Scan for the cell matching the given text and deliver its (X, Y) coordinate at center. 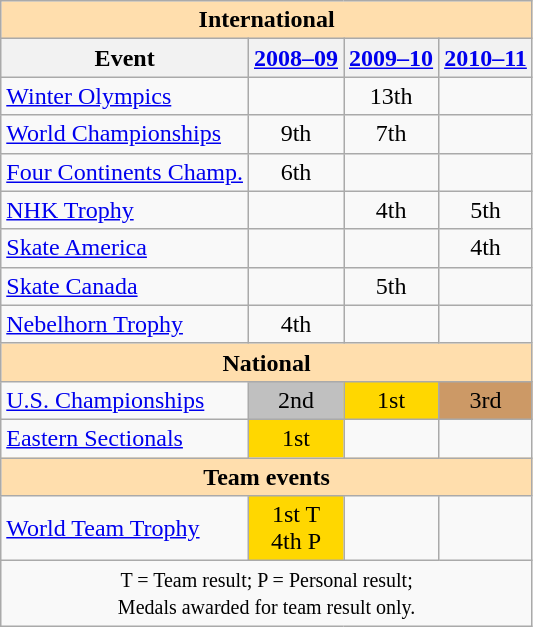
13th (392, 96)
U.S. Championships (125, 400)
NHK Trophy (125, 210)
2010–11 (486, 58)
Winter Olympics (125, 96)
1st T 4th P (296, 528)
Eastern Sectionals (125, 438)
Skate Canada (125, 286)
3rd (486, 400)
Team events (267, 477)
2008–09 (296, 58)
2nd (296, 400)
T = Team result; P = Personal result; Medals awarded for team result only. (267, 594)
International (267, 20)
World Team Trophy (125, 528)
National (267, 362)
6th (296, 172)
Nebelhorn Trophy (125, 324)
9th (296, 134)
Four Continents Champ. (125, 172)
Skate America (125, 248)
Event (125, 58)
2009–10 (392, 58)
World Championships (125, 134)
7th (392, 134)
